Find where the given text appears and provide that cell's center as [X, Y] coordinate. 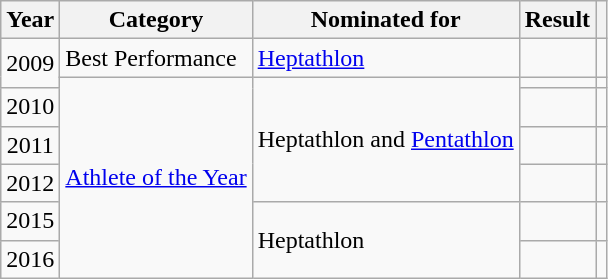
2010 [30, 107]
2011 [30, 145]
Result [557, 20]
2009 [30, 64]
Category [156, 20]
Heptathlon and Pentathlon [386, 140]
2012 [30, 183]
2015 [30, 221]
Athlete of the Year [156, 178]
Nominated for [386, 20]
Year [30, 20]
2016 [30, 259]
Best Performance [156, 58]
